Return the (X, Y) coordinate for the center point of the cell that contains the specified text.  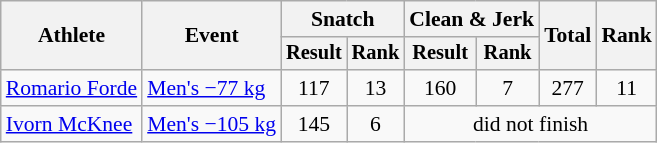
13 (376, 88)
Snatch (342, 19)
160 (440, 88)
6 (376, 124)
Athlete (72, 36)
7 (508, 88)
Romario Forde (72, 88)
Ivorn McKnee (72, 124)
145 (314, 124)
Men's −77 kg (212, 88)
117 (314, 88)
11 (626, 88)
Clean & Jerk (472, 19)
Total (568, 36)
did not finish (530, 124)
Men's −105 kg (212, 124)
Event (212, 36)
277 (568, 88)
